Return the (x, y) coordinate for the center point of the cell that contains the specified text.  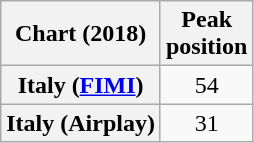
Chart (2018) (81, 34)
54 (206, 85)
Italy (FIMI) (81, 85)
Italy (Airplay) (81, 123)
Peakposition (206, 34)
31 (206, 123)
